Pinpoint the cell where the given text exists, returning its [X, Y] midpoint coordinate. 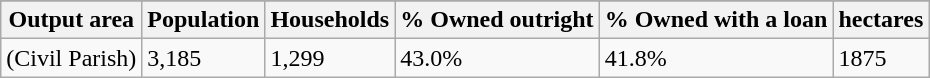
1,299 [330, 58]
% Owned outright [497, 20]
(Civil Parish) [72, 58]
% Owned with a loan [716, 20]
Population [204, 20]
3,185 [204, 58]
Households [330, 20]
1875 [881, 58]
43.0% [497, 58]
hectares [881, 20]
Output area [72, 20]
41.8% [716, 58]
